For the text-containing cell, return its midpoint in [x, y] coordinate format. 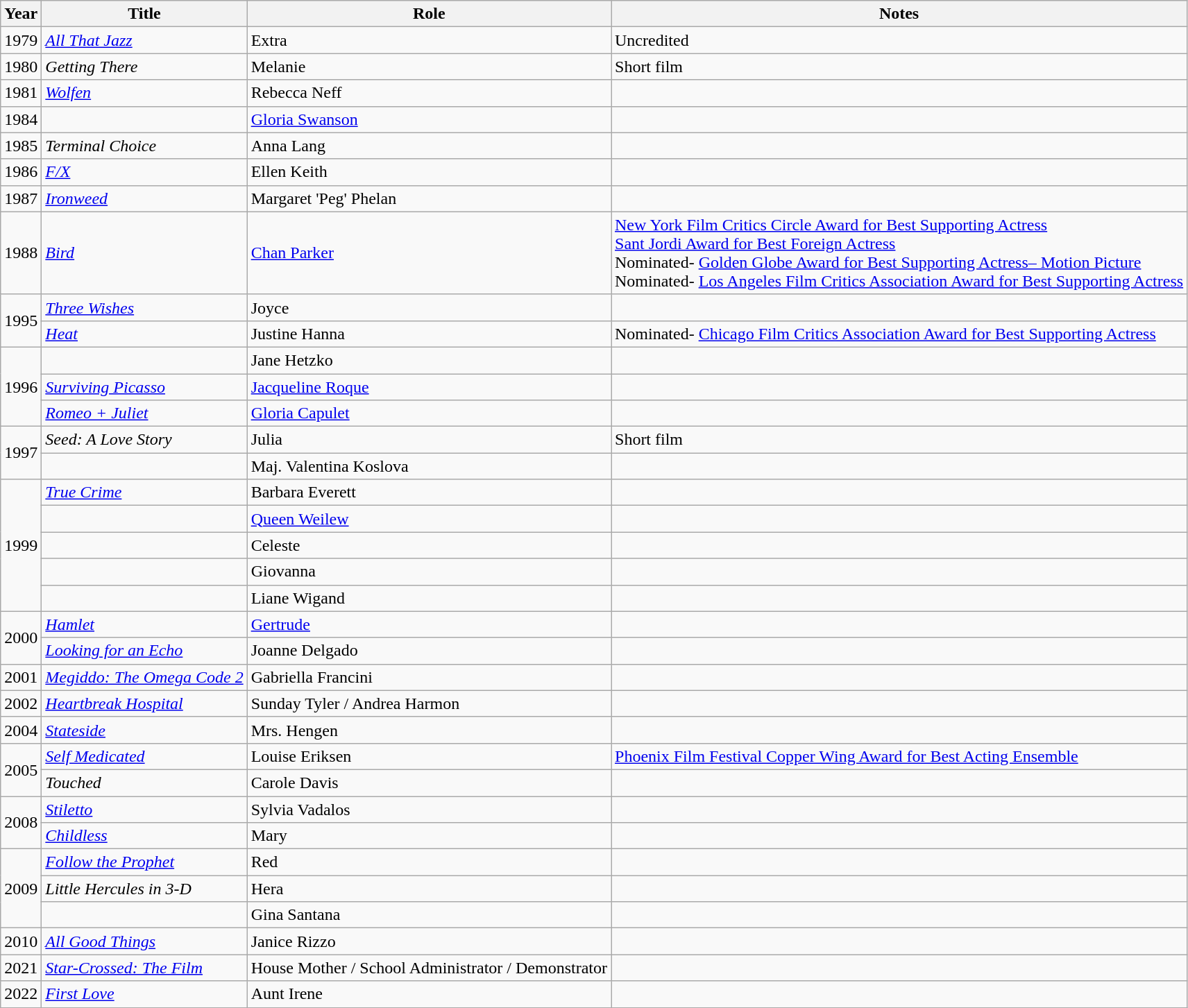
Gertrude [429, 624]
Phoenix Film Festival Copper Wing Award for Best Acting Ensemble [899, 756]
First Love [144, 994]
2001 [21, 677]
1981 [21, 93]
2005 [21, 769]
2008 [21, 823]
2021 [21, 968]
2002 [21, 703]
Jacqueline Roque [429, 386]
Role [429, 14]
Looking for an Echo [144, 651]
Touched [144, 783]
Ironweed [144, 198]
Sylvia Vadalos [429, 810]
Melanie [429, 67]
True Crime [144, 493]
Heat [144, 334]
All That Jazz [144, 40]
Gloria Swanson [429, 119]
Getting There [144, 67]
Little Hercules in 3-D [144, 889]
Stiletto [144, 810]
Joyce [429, 307]
Margaret 'Peg' Phelan [429, 198]
Mrs. Hengen [429, 730]
Extra [429, 40]
Barbara Everett [429, 493]
Nominated- Chicago Film Critics Association Award for Best Supporting Actress [899, 334]
2022 [21, 994]
2009 [21, 889]
Celeste [429, 545]
Wolfen [144, 93]
1997 [21, 453]
Hera [429, 889]
Self Medicated [144, 756]
2000 [21, 638]
Heartbreak Hospital [144, 703]
Red [429, 862]
1987 [21, 198]
Janice Rizzo [429, 941]
Liane Wigand [429, 598]
1979 [21, 40]
Romeo + Juliet [144, 413]
1980 [21, 67]
1995 [21, 321]
House Mother / School Administrator / Demonstrator [429, 968]
Surviving Picasso [144, 386]
Gina Santana [429, 915]
2010 [21, 941]
Giovanna [429, 572]
Three Wishes [144, 307]
Anna Lang [429, 146]
1984 [21, 119]
1996 [21, 386]
Year [21, 14]
All Good Things [144, 941]
1985 [21, 146]
Gloria Capulet [429, 413]
Sunday Tyler / Andrea Harmon [429, 703]
Justine Hanna [429, 334]
1999 [21, 545]
Bird [144, 253]
1988 [21, 253]
Mary [429, 836]
Seed: A Love Story [144, 440]
Stateside [144, 730]
Rebecca Neff [429, 93]
Uncredited [899, 40]
F/X [144, 172]
2004 [21, 730]
Maj. Valentina Koslova [429, 466]
Follow the Prophet [144, 862]
1986 [21, 172]
Star-Crossed: The Film [144, 968]
Joanne Delgado [429, 651]
Julia [429, 440]
Childless [144, 836]
Chan Parker [429, 253]
Terminal Choice [144, 146]
Jane Hetzko [429, 360]
Queen Weilew [429, 519]
Aunt Irene [429, 994]
Hamlet [144, 624]
Megiddo: The Omega Code 2 [144, 677]
Ellen Keith [429, 172]
Carole Davis [429, 783]
Notes [899, 14]
Gabriella Francini [429, 677]
Title [144, 14]
Louise Eriksen [429, 756]
